Scan for the cell matching the given text and deliver its [x, y] coordinate at center. 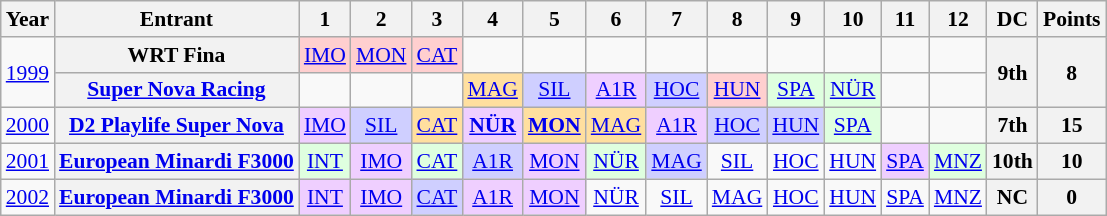
D2 Playlife Super Nova [176, 126]
9th [1012, 72]
DC [1012, 19]
5 [554, 19]
1999 [28, 72]
7th [1012, 126]
2000 [28, 126]
NC [1012, 197]
4 [492, 19]
1 [325, 19]
2001 [28, 162]
3 [436, 19]
Entrant [176, 19]
0 [1072, 197]
Year [28, 19]
Points [1072, 19]
7 [676, 19]
15 [1072, 126]
6 [616, 19]
9 [796, 19]
2 [382, 19]
12 [958, 19]
WRT Fina [176, 55]
2002 [28, 197]
11 [905, 19]
10th [1012, 162]
Super Nova Racing [176, 90]
